Find where the given text appears and provide that cell's center as (X, Y) coordinate. 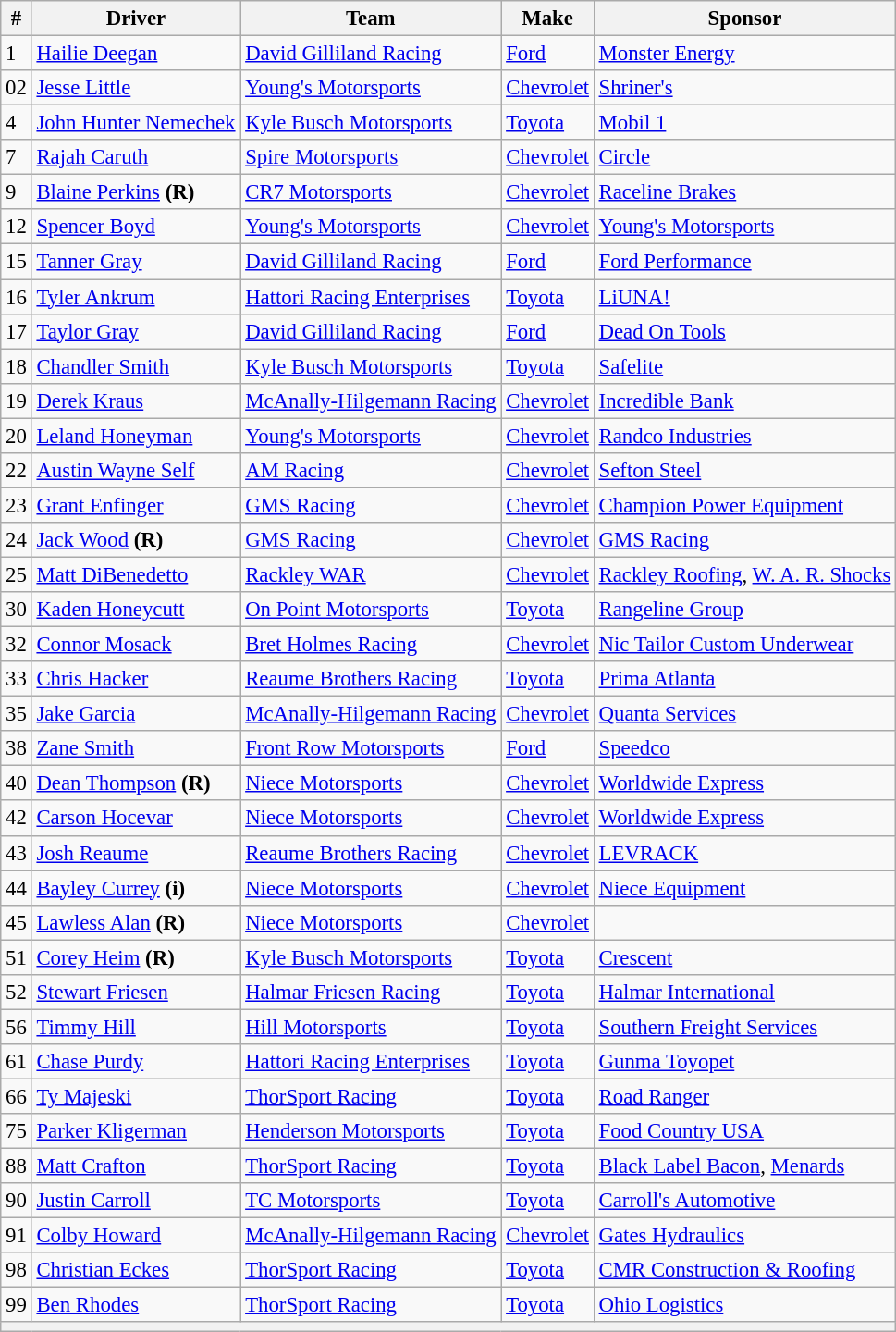
Matt Crafton (136, 1166)
TC Motorsports (371, 1201)
On Point Motorsports (371, 610)
Quanta Services (744, 714)
4 (17, 123)
Leland Honeyman (136, 436)
Randco Industries (744, 436)
Sefton Steel (744, 471)
Safelite (744, 366)
12 (17, 227)
Sponsor (744, 18)
24 (17, 540)
Team (371, 18)
99 (17, 1305)
61 (17, 1062)
66 (17, 1096)
Carroll's Automotive (744, 1201)
Kaden Honeycutt (136, 610)
Road Ranger (744, 1096)
38 (17, 748)
# (17, 18)
Tanner Gray (136, 262)
56 (17, 1027)
Bret Holmes Racing (371, 645)
Christian Eckes (136, 1270)
Derek Kraus (136, 401)
Rackley Roofing, W. A. R. Shocks (744, 574)
19 (17, 401)
88 (17, 1166)
Spencer Boyd (136, 227)
Raceline Brakes (744, 192)
Champion Power Equipment (744, 505)
Food Country USA (744, 1131)
Stewart Friesen (136, 993)
Matt DiBenedetto (136, 574)
18 (17, 366)
Josh Reaume (136, 853)
40 (17, 783)
Henderson Motorsports (371, 1131)
Shriner's (744, 88)
Jack Wood (R) (136, 540)
Southern Freight Services (744, 1027)
Ohio Logistics (744, 1305)
Dean Thompson (R) (136, 783)
Incredible Bank (744, 401)
Hill Motorsports (371, 1027)
Spire Motorsports (371, 157)
John Hunter Nemechek (136, 123)
02 (17, 88)
30 (17, 610)
Ford Performance (744, 262)
75 (17, 1131)
Nic Tailor Custom Underwear (744, 645)
Ty Majeski (136, 1096)
Connor Mosack (136, 645)
45 (17, 922)
Justin Carroll (136, 1201)
Halmar International (744, 993)
Monster Energy (744, 54)
52 (17, 993)
CR7 Motorsports (371, 192)
Colby Howard (136, 1236)
Timmy Hill (136, 1027)
Rackley WAR (371, 574)
Driver (136, 18)
Chase Purdy (136, 1062)
Black Label Bacon, Menards (744, 1166)
20 (17, 436)
22 (17, 471)
43 (17, 853)
Dead On Tools (744, 331)
Speedco (744, 748)
Gates Hydraulics (744, 1236)
Circle (744, 157)
Chris Hacker (136, 679)
Ben Rhodes (136, 1305)
Halmar Friesen Racing (371, 993)
Lawless Alan (R) (136, 922)
9 (17, 192)
LiUNA! (744, 297)
Jake Garcia (136, 714)
Hailie Deegan (136, 54)
91 (17, 1236)
Grant Enfinger (136, 505)
Rangeline Group (744, 610)
AM Racing (371, 471)
Zane Smith (136, 748)
Gunma Toyopet (744, 1062)
Jesse Little (136, 88)
Blaine Perkins (R) (136, 192)
Prima Atlanta (744, 679)
42 (17, 819)
Front Row Motorsports (371, 748)
7 (17, 157)
Austin Wayne Self (136, 471)
1 (17, 54)
Niece Equipment (744, 888)
25 (17, 574)
98 (17, 1270)
Bayley Currey (i) (136, 888)
23 (17, 505)
LEVRACK (744, 853)
16 (17, 297)
Chandler Smith (136, 366)
Tyler Ankrum (136, 297)
Parker Kligerman (136, 1131)
Crescent (744, 957)
15 (17, 262)
Rajah Caruth (136, 157)
Carson Hocevar (136, 819)
Mobil 1 (744, 123)
Corey Heim (R) (136, 957)
33 (17, 679)
32 (17, 645)
17 (17, 331)
Taylor Gray (136, 331)
35 (17, 714)
CMR Construction & Roofing (744, 1270)
Make (547, 18)
44 (17, 888)
90 (17, 1201)
51 (17, 957)
